Pinpoint the cell where the given text exists, returning its (X, Y) midpoint coordinate. 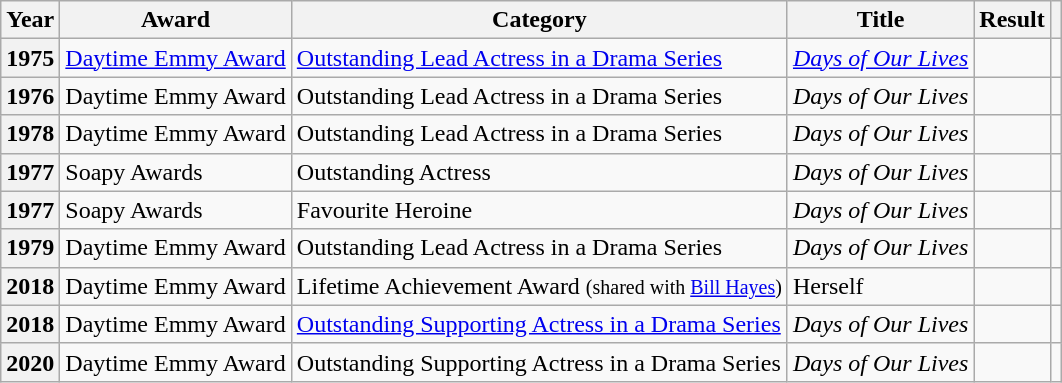
Award (176, 20)
Result (1012, 20)
Category (539, 20)
Title (880, 20)
Lifetime Achievement Award (shared with Bill Hayes) (539, 286)
Year (30, 20)
Herself (880, 286)
1979 (30, 248)
1978 (30, 134)
1976 (30, 96)
Favourite Heroine (539, 210)
2020 (30, 362)
1975 (30, 58)
Outstanding Actress (539, 172)
